Capture the cell that displays the provided text and extract its [x, y] central coordinate. 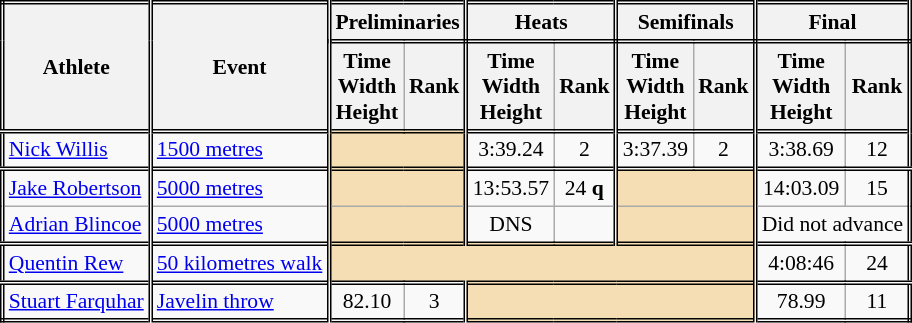
4:08:46 [800, 264]
24 q [585, 188]
3:38.69 [800, 150]
Event [240, 67]
3 [436, 302]
DNS [510, 226]
82.10 [366, 302]
Jake Robertson [76, 188]
3:39.24 [510, 150]
Preliminaries [398, 22]
Semifinals [686, 22]
Nick Willis [76, 150]
Adrian Blincoe [76, 226]
1500 metres [240, 150]
Javelin throw [240, 302]
Athlete [76, 67]
Quentin Rew [76, 264]
24 [878, 264]
11 [878, 302]
15 [878, 188]
3:37.39 [654, 150]
Final [832, 22]
14:03.09 [800, 188]
78.99 [800, 302]
12 [878, 150]
50 kilometres walk [240, 264]
Stuart Farquhar [76, 302]
Heats [541, 22]
Did not advance [832, 226]
13:53.57 [510, 188]
